Output the [X, Y] coordinate of the center of the cell containing the given text.  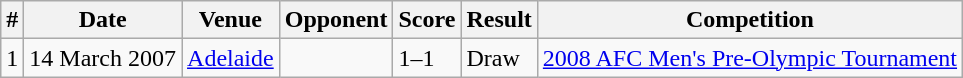
14 March 2007 [103, 58]
Adelaide [231, 58]
Score [427, 20]
# [12, 20]
1 [12, 58]
Venue [231, 20]
Opponent [336, 20]
Competition [750, 20]
1–1 [427, 58]
2008 AFC Men's Pre-Olympic Tournament [750, 58]
Draw [499, 58]
Result [499, 20]
Date [103, 20]
